Detect which cell encompasses the target text, then output its (X, Y) center coordinate. 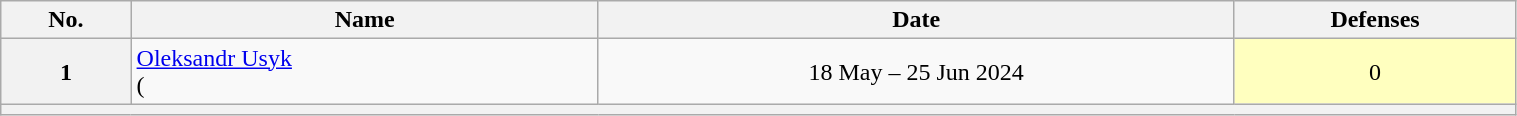
Date (916, 20)
0 (1375, 72)
18 May – 25 Jun 2024 (916, 72)
Oleksandr Usyk( (364, 72)
Defenses (1375, 20)
1 (66, 72)
No. (66, 20)
Name (364, 20)
